Determine the [x, y] coordinate at the center of the cell enclosing the given text.  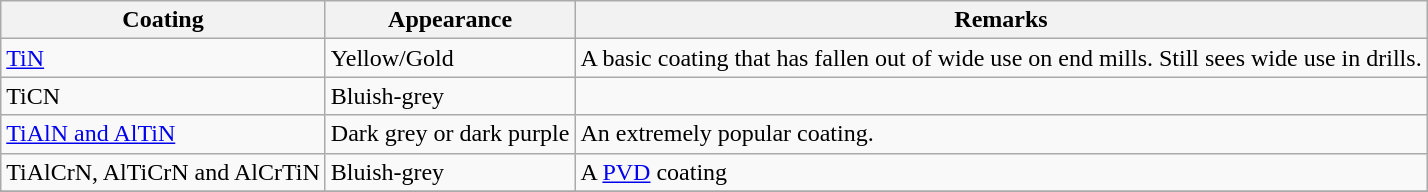
Remarks [1001, 20]
A PVD coating [1001, 172]
A basic coating that has fallen out of wide use on end mills. Still sees wide use in drills. [1001, 58]
Coating [164, 20]
TiAlCrN, AlTiCrN and AlCrTiN [164, 172]
TiAlN and AlTiN [164, 134]
TiN [164, 58]
An extremely popular coating. [1001, 134]
Dark grey or dark purple [450, 134]
Yellow/Gold [450, 58]
TiCN [164, 96]
Appearance [450, 20]
